From the cell containing the given text, extract its center point as (x, y) coordinate. 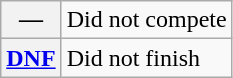
Did not finish (146, 58)
DNF (31, 58)
Did not compete (146, 20)
— (31, 20)
